Provide the [x, y] coordinate of the cell's center where the given text is located.  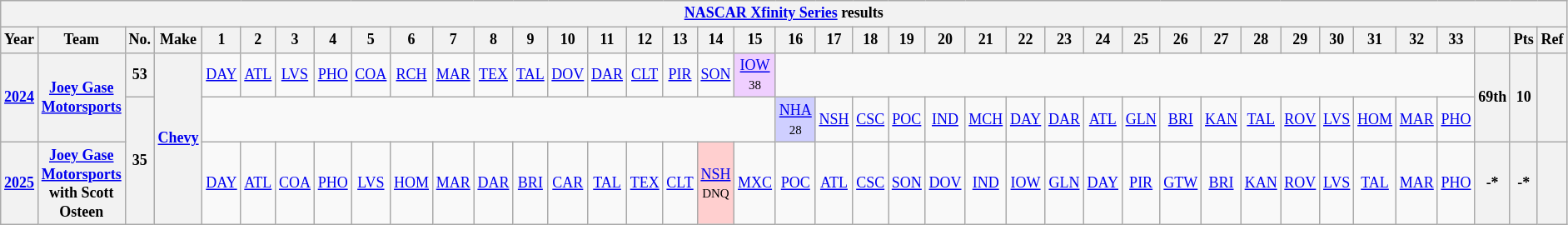
RCH [411, 75]
27 [1222, 40]
69th [1492, 97]
7 [453, 40]
2024 [20, 97]
Year [20, 40]
NASCAR Xfinity Series results [784, 13]
31 [1376, 40]
17 [834, 40]
20 [945, 40]
CAR [568, 183]
19 [906, 40]
2 [258, 40]
35 [140, 161]
3 [295, 40]
33 [1456, 40]
Pts [1524, 40]
NSH [834, 120]
30 [1337, 40]
IOW [1026, 183]
16 [795, 40]
29 [1301, 40]
15 [755, 40]
NSHDNQ [716, 183]
13 [679, 40]
5 [371, 40]
IOW38 [755, 75]
No. [140, 40]
53 [140, 75]
28 [1261, 40]
Make [178, 40]
Chevy [178, 138]
6 [411, 40]
21 [986, 40]
12 [645, 40]
Joey Gase Motorsports with Scott Osteen [82, 183]
22 [1026, 40]
Team [82, 40]
Joey Gase Motorsports [82, 97]
32 [1416, 40]
Ref [1552, 40]
23 [1064, 40]
8 [493, 40]
18 [871, 40]
1 [222, 40]
9 [530, 40]
MXC [755, 183]
GTW [1181, 183]
25 [1141, 40]
MCH [986, 120]
14 [716, 40]
2025 [20, 183]
4 [333, 40]
11 [608, 40]
24 [1103, 40]
26 [1181, 40]
NHA28 [795, 120]
